Search for the cell housing the specified text and yield its [X, Y] center coordinate. 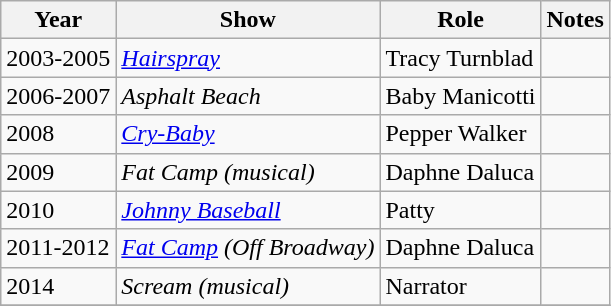
Notes [575, 20]
Role [460, 20]
2010 [58, 210]
Baby Manicotti [460, 96]
2008 [58, 134]
Johnny Baseball [248, 210]
Show [248, 20]
Patty [460, 210]
Narrator [460, 286]
Fat Camp (musical) [248, 172]
2011-2012 [58, 248]
2006-2007 [58, 96]
2003-2005 [58, 58]
Cry-Baby [248, 134]
Pepper Walker [460, 134]
Asphalt Beach [248, 96]
2009 [58, 172]
Tracy Turnblad [460, 58]
2014 [58, 286]
Fat Camp (Off Broadway) [248, 248]
Scream (musical) [248, 286]
Hairspray [248, 58]
Year [58, 20]
